Return [X, Y] of the center of cell containing provided text 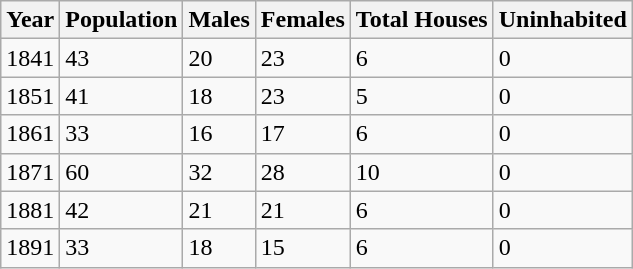
28 [302, 172]
10 [422, 172]
Year [30, 20]
42 [122, 210]
Total Houses [422, 20]
16 [219, 134]
20 [219, 58]
Males [219, 20]
5 [422, 96]
32 [219, 172]
Uninhabited [562, 20]
1841 [30, 58]
15 [302, 248]
43 [122, 58]
60 [122, 172]
17 [302, 134]
Females [302, 20]
1891 [30, 248]
Population [122, 20]
1861 [30, 134]
1851 [30, 96]
41 [122, 96]
1871 [30, 172]
1881 [30, 210]
